Scan for the cell matching the given text and deliver its [X, Y] coordinate at center. 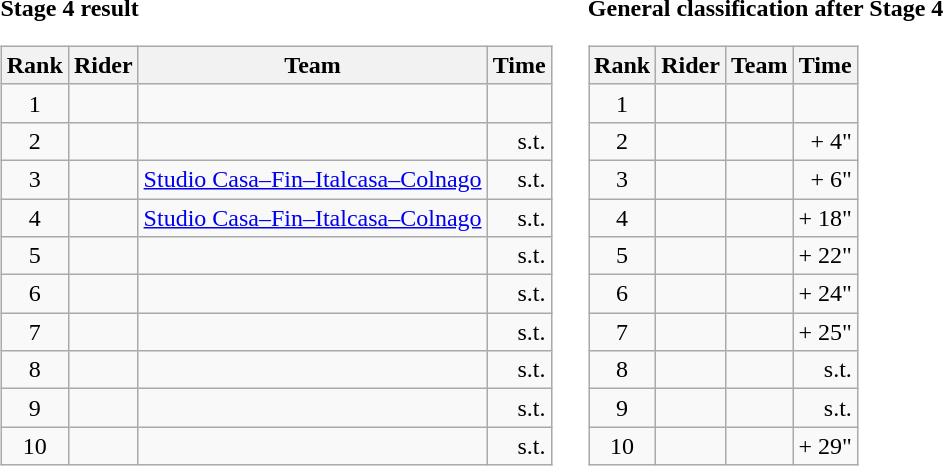
+ 22" [825, 256]
+ 24" [825, 294]
+ 18" [825, 217]
+ 4" [825, 141]
+ 29" [825, 446]
+ 25" [825, 332]
+ 6" [825, 179]
